Capture the cell that displays the provided text and extract its [x, y] central coordinate. 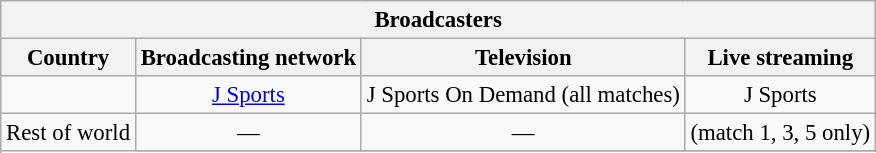
(match 1, 3, 5 only) [780, 133]
Live streaming [780, 58]
Broadcasting network [248, 58]
J Sports On Demand (all matches) [523, 95]
Rest of world [68, 133]
Broadcasters [438, 20]
Television [523, 58]
Country [68, 58]
